Pinpoint the cell where the given text exists, returning its (x, y) midpoint coordinate. 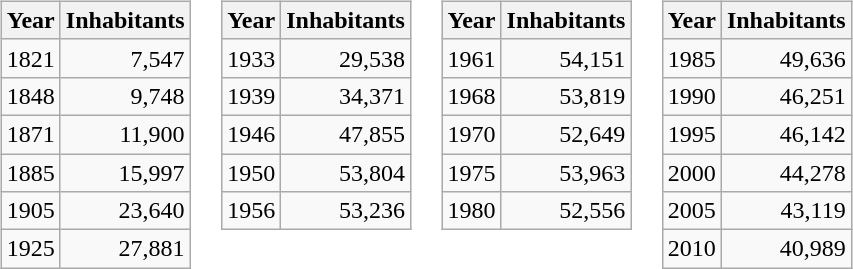
1871 (30, 134)
11,900 (125, 134)
1995 (692, 134)
29,538 (346, 58)
1980 (472, 211)
53,819 (566, 96)
2005 (692, 211)
52,649 (566, 134)
53,804 (346, 173)
53,236 (346, 211)
1970 (472, 134)
2000 (692, 173)
1946 (252, 134)
1975 (472, 173)
47,855 (346, 134)
2010 (692, 249)
54,151 (566, 58)
1985 (692, 58)
1933 (252, 58)
7,547 (125, 58)
1939 (252, 96)
46,251 (786, 96)
53,963 (566, 173)
1905 (30, 211)
1925 (30, 249)
43,119 (786, 211)
1961 (472, 58)
52,556 (566, 211)
15,997 (125, 173)
9,748 (125, 96)
1990 (692, 96)
34,371 (346, 96)
23,640 (125, 211)
1885 (30, 173)
1968 (472, 96)
49,636 (786, 58)
46,142 (786, 134)
1956 (252, 211)
1821 (30, 58)
40,989 (786, 249)
1950 (252, 173)
1848 (30, 96)
44,278 (786, 173)
27,881 (125, 249)
